Provide the [X, Y] coordinate of the cell's center where the given text is located.  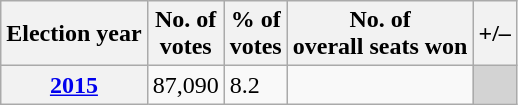
Election year [74, 34]
2015 [74, 85]
No. ofvotes [186, 34]
8.2 [256, 85]
+/– [494, 34]
87,090 [186, 85]
% ofvotes [256, 34]
No. ofoverall seats won [380, 34]
